Identify which cell holds the provided text, then report its [X, Y] central coordinate. 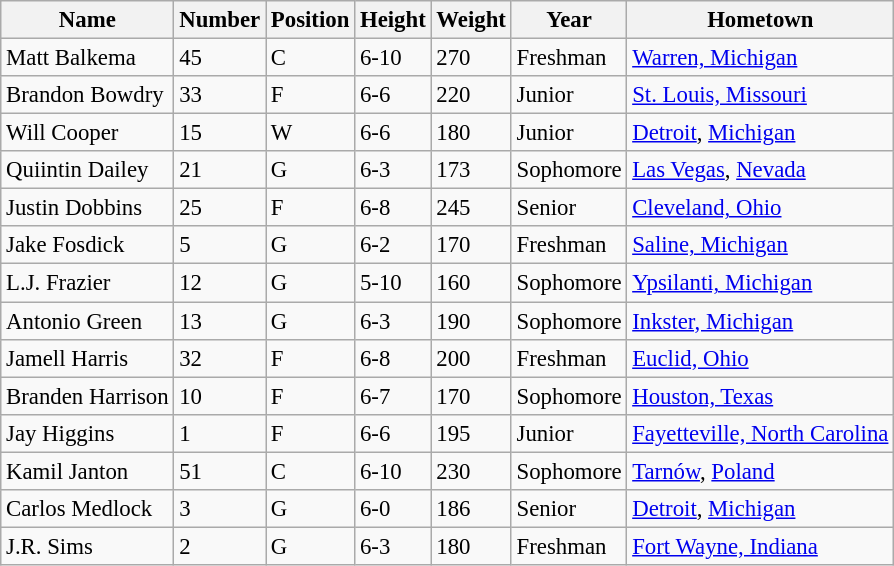
200 [471, 358]
Jamell Harris [88, 358]
Name [88, 20]
6-0 [393, 509]
L.J. Frazier [88, 283]
Carlos Medlock [88, 509]
1 [220, 433]
Jay Higgins [88, 433]
Weight [471, 20]
Will Cooper [88, 133]
Jake Fosdick [88, 245]
Fort Wayne, Indiana [760, 546]
W [310, 133]
160 [471, 283]
Houston, Texas [760, 396]
5 [220, 245]
Matt Balkema [88, 58]
Fayetteville, North Carolina [760, 433]
Tarnów, Poland [760, 471]
195 [471, 433]
Hometown [760, 20]
10 [220, 396]
Warren, Michigan [760, 58]
12 [220, 283]
230 [471, 471]
15 [220, 133]
21 [220, 170]
6-7 [393, 396]
245 [471, 208]
Cleveland, Ohio [760, 208]
Kamil Janton [88, 471]
Branden Harrison [88, 396]
Justin Dobbins [88, 208]
Las Vegas, Nevada [760, 170]
Euclid, Ohio [760, 358]
270 [471, 58]
Height [393, 20]
32 [220, 358]
Year [569, 20]
220 [471, 95]
J.R. Sims [88, 546]
Inkster, Michigan [760, 321]
45 [220, 58]
Number [220, 20]
6-2 [393, 245]
51 [220, 471]
3 [220, 509]
Antonio Green [88, 321]
Ypsilanti, Michigan [760, 283]
5-10 [393, 283]
St. Louis, Missouri [760, 95]
173 [471, 170]
25 [220, 208]
Position [310, 20]
33 [220, 95]
190 [471, 321]
Brandon Bowdry [88, 95]
2 [220, 546]
13 [220, 321]
Quiintin Dailey [88, 170]
Saline, Michigan [760, 245]
186 [471, 509]
